Capture the cell that displays the provided text and extract its [X, Y] central coordinate. 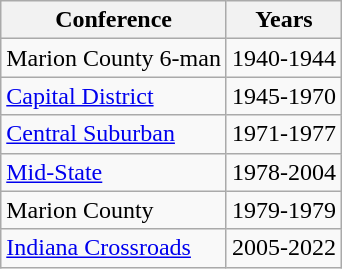
1971-1977 [284, 134]
1978-2004 [284, 172]
Marion County [114, 210]
Years [284, 20]
1979-1979 [284, 210]
1940-1944 [284, 58]
Capital District [114, 96]
Indiana Crossroads [114, 248]
Conference [114, 20]
Central Suburban [114, 134]
Mid-State [114, 172]
1945-1970 [284, 96]
Marion County 6-man [114, 58]
2005-2022 [284, 248]
